Locate the cell with the specified text and output its [X, Y] center coordinate. 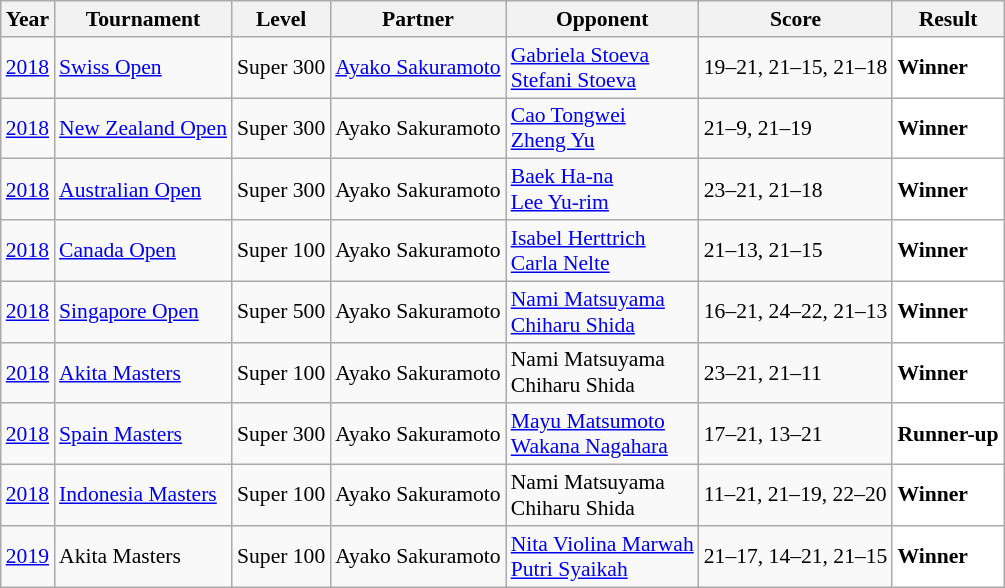
19–21, 21–15, 21–18 [796, 68]
Opponent [602, 19]
Partner [418, 19]
Canada Open [143, 250]
Gabriela Stoeva Stefani Stoeva [602, 68]
New Zealand Open [143, 128]
Score [796, 19]
Nita Violina Marwah Putri Syaikah [602, 556]
23–21, 21–18 [796, 190]
Mayu Matsumoto Wakana Nagahara [602, 434]
21–9, 21–19 [796, 128]
Swiss Open [143, 68]
Super 500 [281, 312]
21–13, 21–15 [796, 250]
Australian Open [143, 190]
Tournament [143, 19]
Isabel Herttrich Carla Nelte [602, 250]
Level [281, 19]
Cao Tongwei Zheng Yu [602, 128]
16–21, 24–22, 21–13 [796, 312]
Indonesia Masters [143, 496]
Singapore Open [143, 312]
Result [948, 19]
Year [28, 19]
17–21, 13–21 [796, 434]
2019 [28, 556]
11–21, 21–19, 22–20 [796, 496]
Spain Masters [143, 434]
23–21, 21–11 [796, 372]
Baek Ha-na Lee Yu-rim [602, 190]
21–17, 14–21, 21–15 [796, 556]
Runner-up [948, 434]
